Output the (x, y) coordinate of the center of the cell containing the given text.  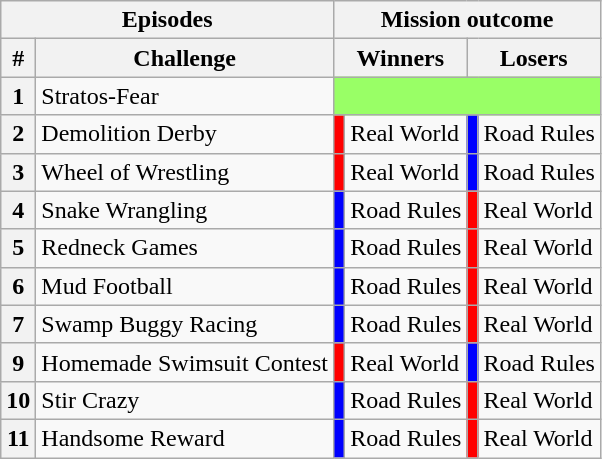
3 (18, 172)
Winners (400, 58)
Homemade Swimsuit Contest (185, 362)
7 (18, 324)
Losers (534, 58)
Stratos-Fear (185, 96)
Mud Football (185, 286)
1 (18, 96)
5 (18, 248)
Handsome Reward (185, 438)
Redneck Games (185, 248)
Stir Crazy (185, 400)
9 (18, 362)
11 (18, 438)
# (18, 58)
Episodes (168, 20)
Wheel of Wrestling (185, 172)
4 (18, 210)
Mission outcome (468, 20)
Snake Wrangling (185, 210)
2 (18, 134)
6 (18, 286)
Challenge (185, 58)
Swamp Buggy Racing (185, 324)
Demolition Derby (185, 134)
10 (18, 400)
